Return the (x, y) coordinate for the center point of the cell that contains the specified text.  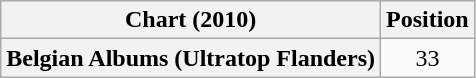
Belgian Albums (Ultratop Flanders) (191, 58)
33 (428, 58)
Chart (2010) (191, 20)
Position (428, 20)
